Return (x, y) of the center of cell containing provided text 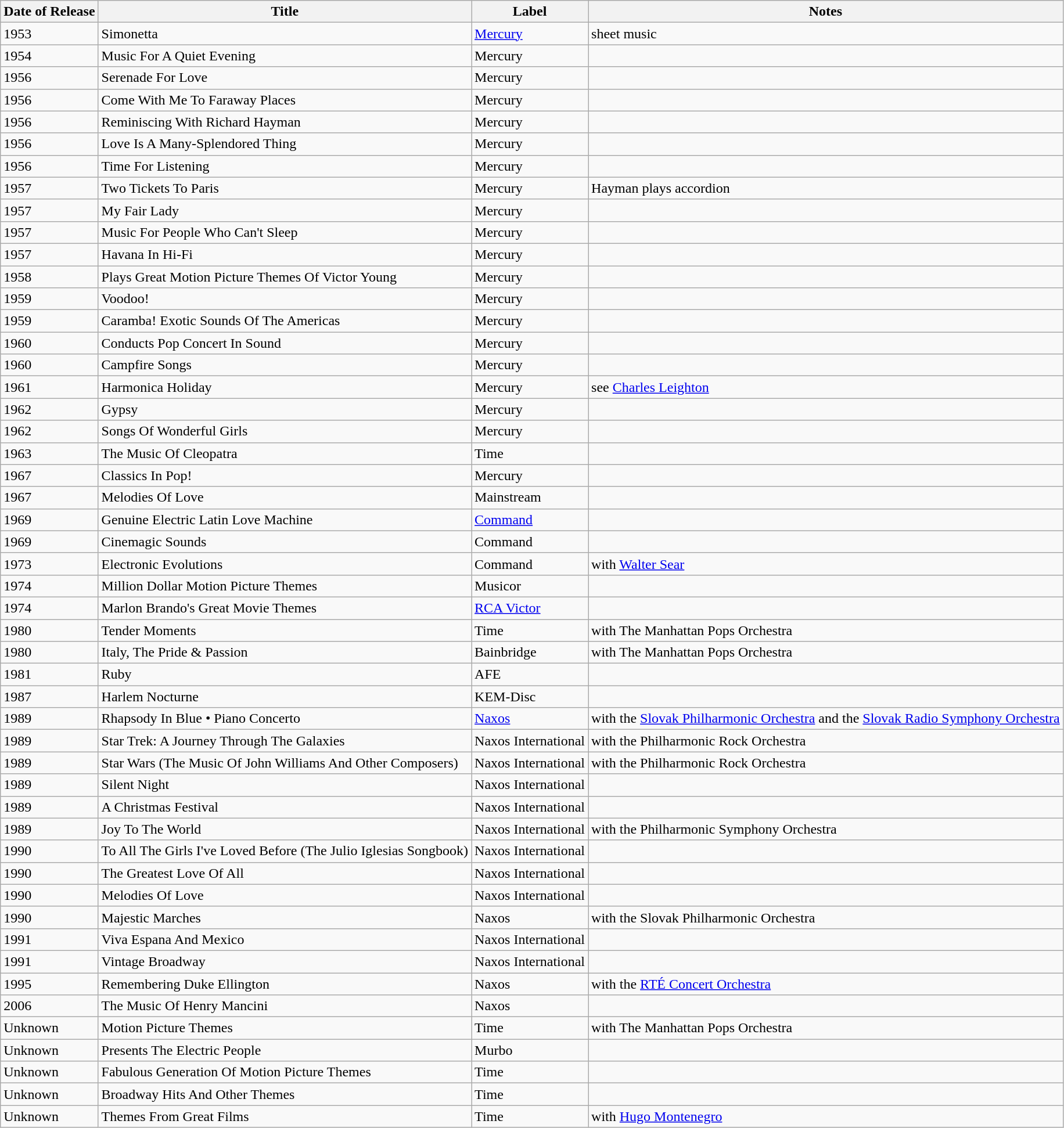
Come With Me To Faraway Places (285, 100)
The Music Of Cleopatra (285, 453)
Time For Listening (285, 166)
Two Tickets To Paris (285, 188)
Motion Picture Themes (285, 1028)
Voodoo! (285, 299)
Genuine Electric Latin Love Machine (285, 520)
Conducts Pop Concert In Sound (285, 343)
My Fair Lady (285, 210)
AFE (530, 675)
sheet music (826, 34)
1981 (49, 675)
with the Slovak Philharmonic Orchestra (826, 917)
Label (530, 12)
2006 (49, 1006)
1973 (49, 564)
Bainbridge (530, 653)
Music For People Who Can't Sleep (285, 232)
Title (285, 12)
1958 (49, 277)
Joy To The World (285, 829)
Star Trek: A Journey Through The Galaxies (285, 741)
Songs Of Wonderful Girls (285, 431)
Ruby (285, 675)
Plays Great Motion Picture Themes Of Victor Young (285, 277)
Havana In Hi-Fi (285, 254)
Gypsy (285, 409)
Million Dollar Motion Picture Themes (285, 586)
Electronic Evolutions (285, 564)
Majestic Marches (285, 917)
Classics In Pop! (285, 475)
Mainstream (530, 498)
Love Is A Many-Splendored Thing (285, 144)
Notes (826, 12)
with Walter Sear (826, 564)
1961 (49, 387)
Hayman plays accordion (826, 188)
Cinemagic Sounds (285, 542)
1995 (49, 984)
with the RTÉ Concert Orchestra (826, 984)
Caramba! Exotic Sounds Of The Americas (285, 321)
The Music Of Henry Mancini (285, 1006)
Vintage Broadway (285, 961)
Silent Night (285, 785)
Harmonica Holiday (285, 387)
with Hugo Montenegro (826, 1116)
To All The Girls I've Loved Before (The Julio Iglesias Songbook) (285, 851)
A Christmas Festival (285, 807)
Serenade For Love (285, 78)
Reminiscing With Richard Hayman (285, 122)
Italy, The Pride & Passion (285, 653)
1953 (49, 34)
Presents The Electric People (285, 1050)
1954 (49, 56)
Remembering Duke Ellington (285, 984)
see Charles Leighton (826, 387)
Tender Moments (285, 630)
Music For A Quiet Evening (285, 56)
RCA Victor (530, 608)
Rhapsody In Blue • Piano Concerto (285, 719)
Fabulous Generation Of Motion Picture Themes (285, 1072)
Themes From Great Films (285, 1116)
1987 (49, 697)
Star Wars (The Music Of John Williams And Other Composers) (285, 763)
Musicor (530, 586)
Date of Release (49, 12)
Simonetta (285, 34)
KEM-Disc (530, 697)
1963 (49, 453)
with the Slovak Philharmonic Orchestra and the Slovak Radio Symphony Orchestra (826, 719)
with the Philharmonic Symphony Orchestra (826, 829)
Marlon Brando's Great Movie Themes (285, 608)
Harlem Nocturne (285, 697)
Murbo (530, 1050)
Broadway Hits And Other Themes (285, 1094)
Campfire Songs (285, 365)
Viva Espana And Mexico (285, 939)
The Greatest Love Of All (285, 873)
